Identify which cell holds the provided text, then report its (X, Y) central coordinate. 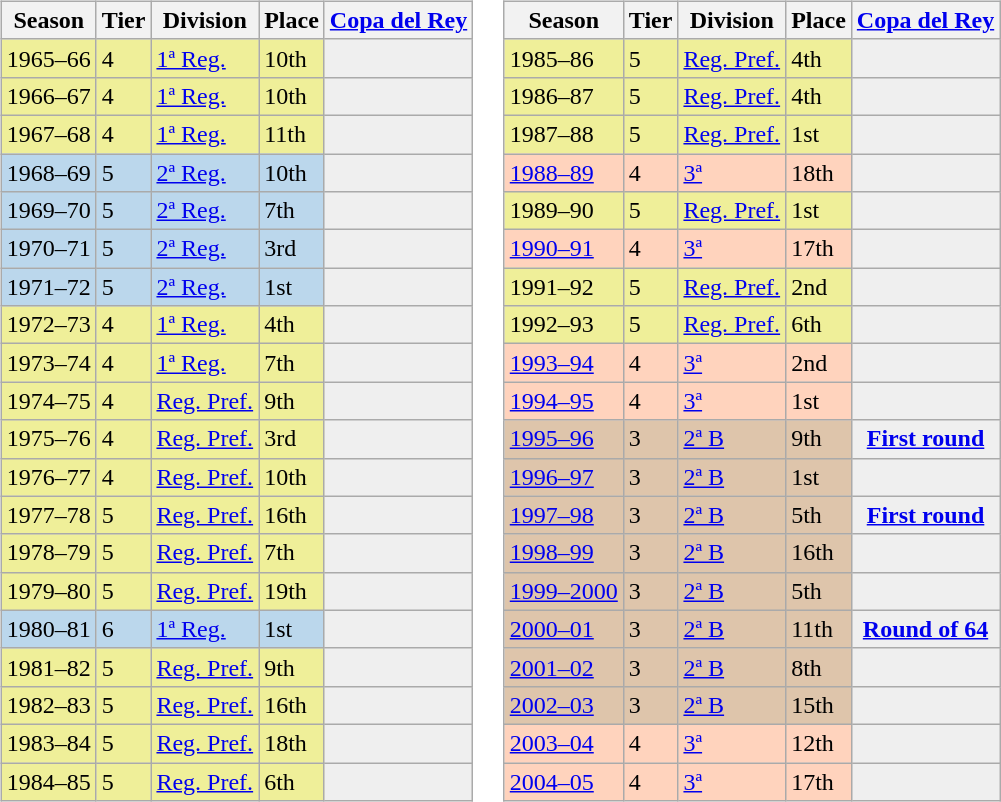
1965–66 (48, 58)
1977–78 (48, 515)
1978–79 (48, 553)
1983–84 (48, 743)
1988–89 (564, 173)
15th (819, 705)
1981–82 (48, 667)
1980–81 (48, 629)
1971–72 (48, 287)
1992–93 (564, 325)
1969–70 (48, 211)
1999–2000 (564, 591)
2003–04 (564, 743)
12th (819, 743)
1991–92 (564, 287)
2004–05 (564, 781)
1994–95 (564, 401)
1998–99 (564, 553)
1982–83 (48, 705)
1972–73 (48, 325)
2000–01 (564, 629)
1993–94 (564, 363)
8th (819, 667)
2002–03 (564, 705)
1985–86 (564, 58)
19th (292, 591)
1997–98 (564, 515)
1976–77 (48, 477)
1979–80 (48, 591)
1989–90 (564, 211)
6 (124, 629)
1967–68 (48, 134)
1995–96 (564, 439)
1970–71 (48, 249)
1984–85 (48, 781)
Round of 64 (925, 629)
1975–76 (48, 439)
1996–97 (564, 477)
1986–87 (564, 96)
1966–67 (48, 96)
1968–69 (48, 173)
1990–91 (564, 249)
2001–02 (564, 667)
1987–88 (564, 134)
1973–74 (48, 363)
1974–75 (48, 401)
